Scan for the cell matching the given text and deliver its [x, y] coordinate at center. 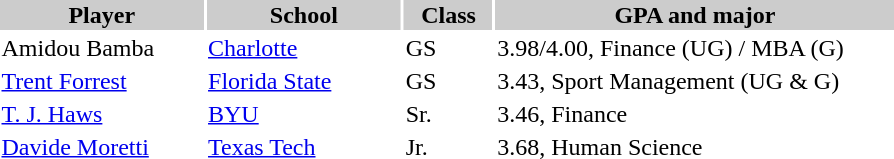
3.98/4.00, Finance (UG) / MBA (G) [695, 48]
Trent Forrest [102, 81]
Florida State [304, 81]
Sr. [448, 114]
Charlotte [304, 48]
Class [448, 15]
T. J. Haws [102, 114]
GPA and major [695, 15]
BYU [304, 114]
Amidou Bamba [102, 48]
3.43, Sport Management (UG & G) [695, 81]
Player [102, 15]
3.46, Finance [695, 114]
School [304, 15]
